Find where the given text appears and provide that cell's center as [x, y] coordinate. 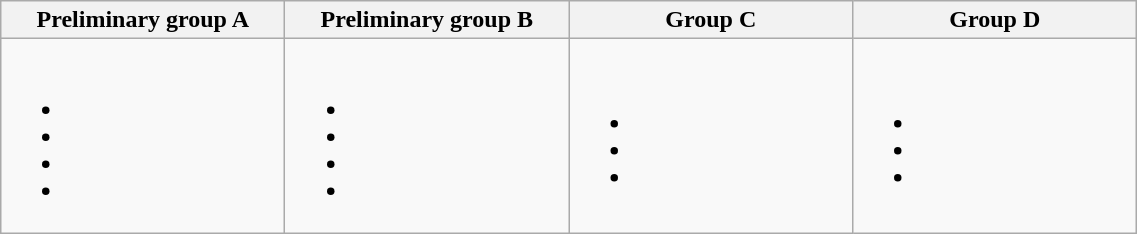
Group D [995, 20]
Preliminary group A [143, 20]
Group C [711, 20]
Preliminary group B [427, 20]
